Scan for the cell matching the given text and deliver its (x, y) coordinate at center. 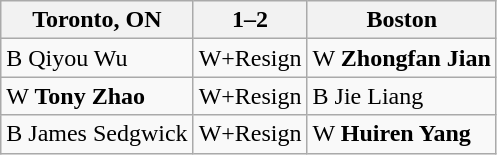
1–2 (250, 20)
B Qiyou Wu (97, 58)
B James Sedgwick (97, 134)
Boston (402, 20)
W Huiren Yang (402, 134)
Toronto, ON (97, 20)
W Tony Zhao (97, 96)
B Jie Liang (402, 96)
W Zhongfan Jian (402, 58)
